Return [X, Y] of the center of cell containing provided text 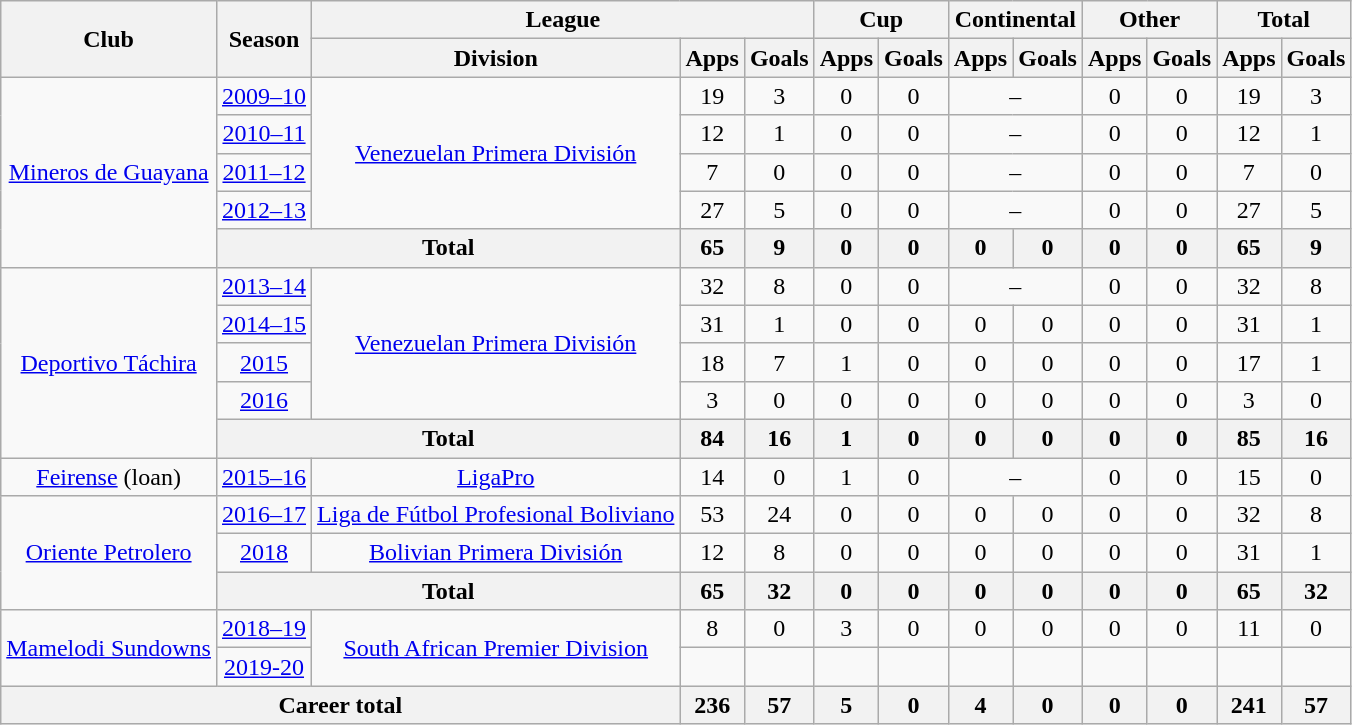
4 [980, 705]
2010–11 [264, 134]
Division [496, 58]
11 [1249, 629]
Mamelodi Sundowns [109, 648]
2011–12 [264, 172]
2015–16 [264, 477]
Club [109, 39]
2015 [264, 362]
84 [712, 438]
Career total [340, 705]
2016 [264, 400]
Deportivo Táchira [109, 362]
17 [1249, 362]
Feirense (loan) [109, 477]
South African Premier Division [496, 648]
53 [712, 515]
18 [712, 362]
Other [1149, 20]
2013–14 [264, 286]
League [564, 20]
2018–19 [264, 629]
Season [264, 39]
Continental [1015, 20]
2019-20 [264, 667]
Oriente Petrolero [109, 553]
15 [1249, 477]
14 [712, 477]
LigaPro [496, 477]
2018 [264, 553]
Cup [881, 20]
2014–15 [264, 324]
Mineros de Guayana [109, 172]
2009–10 [264, 96]
85 [1249, 438]
Bolivian Primera División [496, 553]
2012–13 [264, 210]
Liga de Fútbol Profesional Boliviano [496, 515]
236 [712, 705]
2016–17 [264, 515]
24 [779, 515]
241 [1249, 705]
